Identify which cell holds the provided text, then report its (x, y) central coordinate. 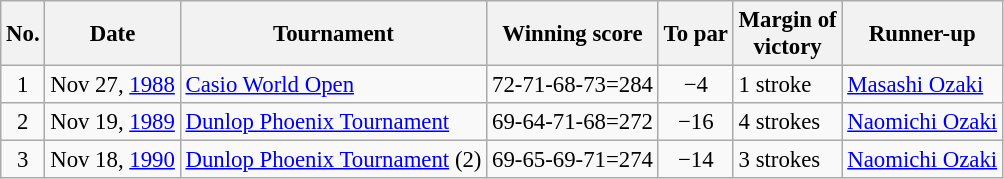
Tournament (334, 34)
Casio World Open (334, 85)
Nov 18, 1990 (112, 160)
Dunlop Phoenix Tournament (2) (334, 160)
1 stroke (788, 85)
2 (23, 122)
Nov 19, 1989 (112, 122)
−14 (696, 160)
To par (696, 34)
3 (23, 160)
Runner-up (922, 34)
−4 (696, 85)
Masashi Ozaki (922, 85)
3 strokes (788, 160)
72-71-68-73=284 (573, 85)
Margin ofvictory (788, 34)
Nov 27, 1988 (112, 85)
Dunlop Phoenix Tournament (334, 122)
69-65-69-71=274 (573, 160)
−16 (696, 122)
1 (23, 85)
No. (23, 34)
69-64-71-68=272 (573, 122)
Date (112, 34)
Winning score (573, 34)
4 strokes (788, 122)
